Identify which cell holds the provided text, then report its (x, y) central coordinate. 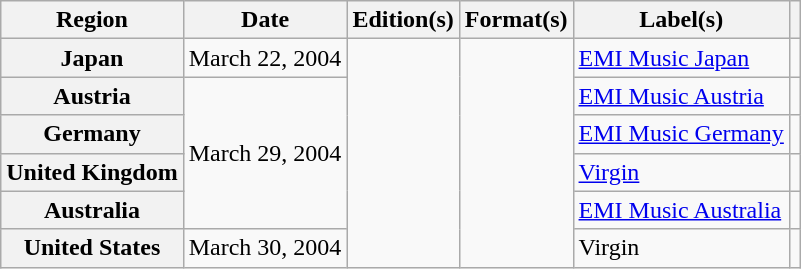
Edition(s) (403, 20)
March 29, 2004 (265, 153)
United States (92, 248)
March 22, 2004 (265, 58)
EMI Music Australia (681, 210)
Date (265, 20)
Austria (92, 96)
Germany (92, 134)
Japan (92, 58)
Australia (92, 210)
Label(s) (681, 20)
March 30, 2004 (265, 248)
EMI Music Austria (681, 96)
United Kingdom (92, 172)
Region (92, 20)
EMI Music Germany (681, 134)
EMI Music Japan (681, 58)
Format(s) (516, 20)
